From the cell containing the given text, extract its center point as (X, Y) coordinate. 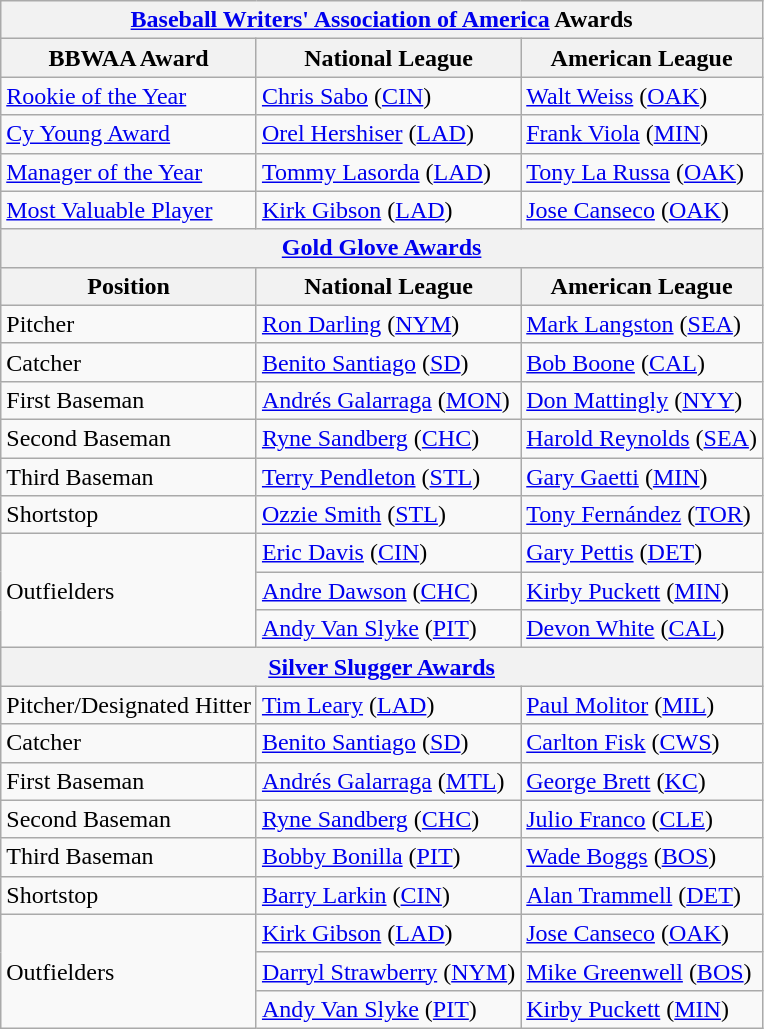
BBWAA Award (129, 58)
Gold Glove Awards (382, 248)
Bob Boone (CAL) (642, 362)
Eric Davis (CIN) (388, 553)
Andre Dawson (CHC) (388, 591)
Tony La Russa (OAK) (642, 172)
Paul Molitor (MIL) (642, 705)
Baseball Writers' Association of America Awards (382, 20)
Andrés Galarraga (MON) (388, 400)
Don Mattingly (NYY) (642, 400)
Gary Pettis (DET) (642, 553)
Position (129, 286)
Tim Leary (LAD) (388, 705)
Tommy Lasorda (LAD) (388, 172)
Andrés Galarraga (MTL) (388, 781)
Walt Weiss (OAK) (642, 96)
Julio Franco (CLE) (642, 819)
Devon White (CAL) (642, 629)
Chris Sabo (CIN) (388, 96)
Most Valuable Player (129, 210)
Pitcher/Designated Hitter (129, 705)
Frank Viola (MIN) (642, 134)
Ron Darling (NYM) (388, 324)
Rookie of the Year (129, 96)
Silver Slugger Awards (382, 667)
Alan Trammell (DET) (642, 895)
Barry Larkin (CIN) (388, 895)
Wade Boggs (BOS) (642, 857)
Mark Langston (SEA) (642, 324)
Manager of the Year (129, 172)
Orel Hershiser (LAD) (388, 134)
Carlton Fisk (CWS) (642, 743)
Terry Pendleton (STL) (388, 477)
Cy Young Award (129, 134)
Pitcher (129, 324)
Gary Gaetti (MIN) (642, 477)
Darryl Strawberry (NYM) (388, 971)
Mike Greenwell (BOS) (642, 971)
Bobby Bonilla (PIT) (388, 857)
Tony Fernández (TOR) (642, 515)
George Brett (KC) (642, 781)
Harold Reynolds (SEA) (642, 438)
Ozzie Smith (STL) (388, 515)
